Search for the cell housing the specified text and yield its (x, y) center coordinate. 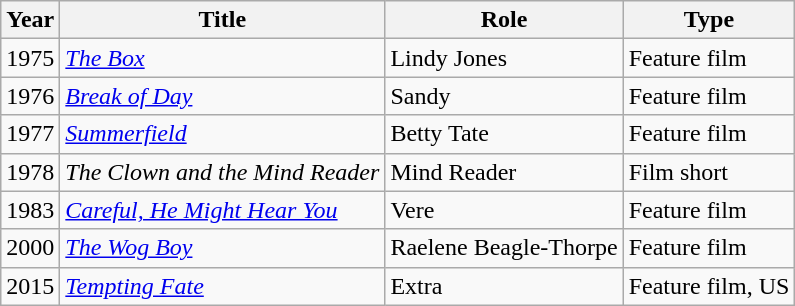
Betty Tate (504, 134)
1983 (30, 210)
1976 (30, 96)
Summerfield (222, 134)
Lindy Jones (504, 58)
Careful, He Might Hear You (222, 210)
Raelene Beagle-Thorpe (504, 248)
Title (222, 20)
The Wog Boy (222, 248)
The Box (222, 58)
1978 (30, 172)
Break of Day (222, 96)
Vere (504, 210)
Type (709, 20)
1977 (30, 134)
Tempting Fate (222, 286)
2015 (30, 286)
Role (504, 20)
Feature film, US (709, 286)
Mind Reader (504, 172)
1975 (30, 58)
Sandy (504, 96)
Year (30, 20)
Film short (709, 172)
2000 (30, 248)
The Clown and the Mind Reader (222, 172)
Extra (504, 286)
